Capture the cell that displays the provided text and extract its (X, Y) central coordinate. 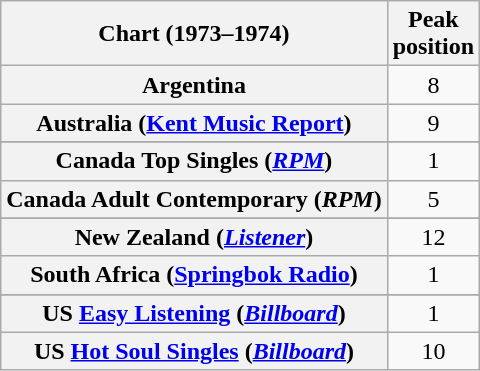
Argentina (194, 85)
9 (433, 123)
Australia (Kent Music Report) (194, 123)
12 (433, 237)
10 (433, 351)
5 (433, 199)
US Easy Listening (Billboard) (194, 313)
South Africa (Springbok Radio) (194, 275)
Canada Top Singles (RPM) (194, 161)
Peakposition (433, 34)
US Hot Soul Singles (Billboard) (194, 351)
Chart (1973–1974) (194, 34)
8 (433, 85)
Canada Adult Contemporary (RPM) (194, 199)
New Zealand (Listener) (194, 237)
